Capture the cell that displays the provided text and extract its (x, y) central coordinate. 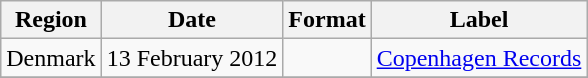
13 February 2012 (192, 58)
Region (51, 20)
Date (192, 20)
Denmark (51, 58)
Label (479, 20)
Copenhagen Records (479, 58)
Format (327, 20)
